From the cell containing the given text, extract its center point as (x, y) coordinate. 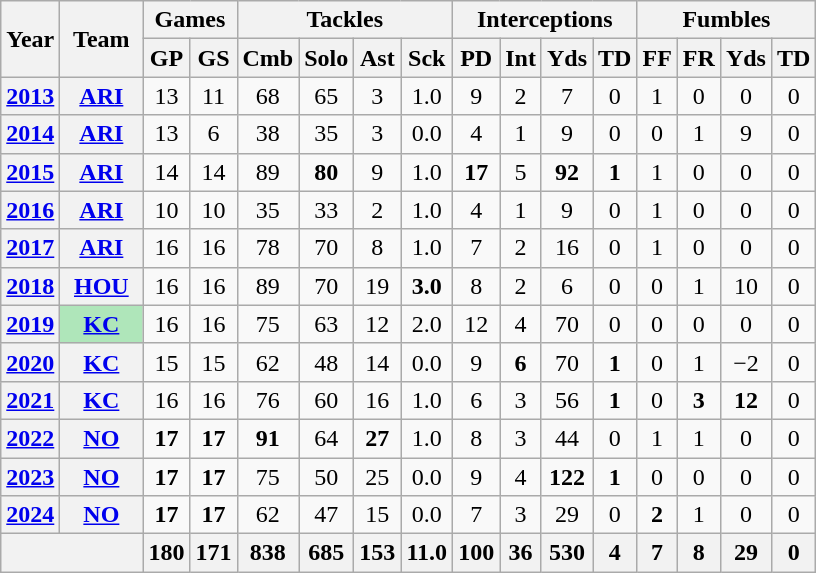
2018 (30, 286)
HOU (102, 286)
122 (566, 477)
2016 (30, 210)
FR (698, 58)
48 (326, 362)
65 (326, 96)
Year (30, 39)
2013 (30, 96)
Tackles (345, 20)
3.0 (427, 286)
Cmb (268, 58)
2014 (30, 134)
11.0 (427, 553)
92 (566, 172)
−2 (746, 362)
180 (166, 553)
25 (378, 477)
47 (326, 515)
100 (476, 553)
Interceptions (545, 20)
56 (566, 400)
530 (566, 553)
11 (214, 96)
GS (214, 58)
2.0 (427, 324)
838 (268, 553)
78 (268, 248)
Ast (378, 58)
2023 (30, 477)
50 (326, 477)
19 (378, 286)
2015 (30, 172)
64 (326, 438)
FF (657, 58)
2021 (30, 400)
PD (476, 58)
2017 (30, 248)
Team (102, 39)
GP (166, 58)
171 (214, 553)
2019 (30, 324)
Games (190, 20)
Sck (427, 58)
Int (521, 58)
80 (326, 172)
685 (326, 553)
Solo (326, 58)
153 (378, 553)
63 (326, 324)
2024 (30, 515)
Fumbles (726, 20)
76 (268, 400)
5 (521, 172)
91 (268, 438)
60 (326, 400)
27 (378, 438)
36 (521, 553)
68 (268, 96)
2020 (30, 362)
44 (566, 438)
33 (326, 210)
2022 (30, 438)
38 (268, 134)
